Provide the [x, y] coordinate of the cell's center where the given text is located.  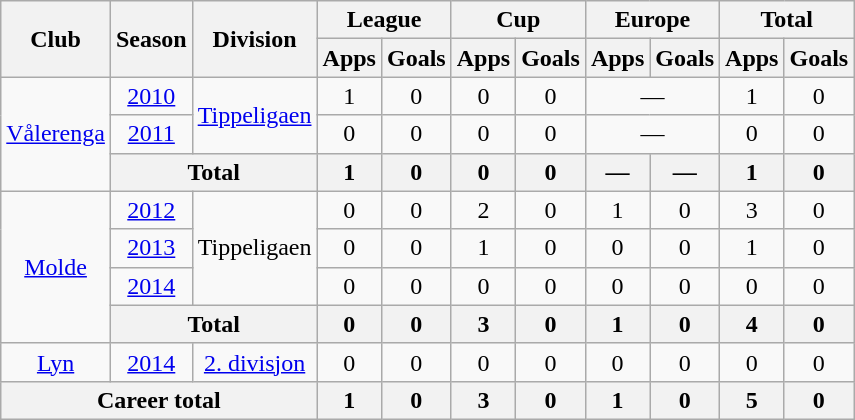
2012 [151, 210]
4 [752, 324]
Vålerenga [56, 134]
5 [752, 400]
Club [56, 39]
Cup [518, 20]
Career total [159, 400]
2 [483, 210]
2011 [151, 134]
Molde [56, 267]
2010 [151, 96]
Europe [652, 20]
League [384, 20]
Division [254, 39]
Season [151, 39]
Lyn [56, 362]
2013 [151, 248]
2. divisjon [254, 362]
